From the cell containing the given text, extract its center point as [x, y] coordinate. 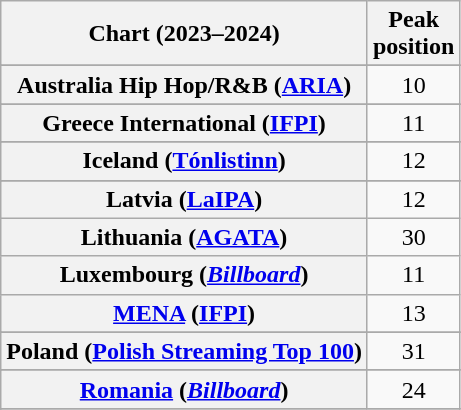
Greece International (IFPI) [184, 123]
Peakposition [413, 34]
Poland (Polish Streaming Top 100) [184, 351]
30 [413, 237]
MENA (IFPI) [184, 313]
Lithuania (AGATA) [184, 237]
31 [413, 351]
Romania (Billboard) [184, 389]
Iceland (Tónlistinn) [184, 161]
24 [413, 389]
Australia Hip Hop/R&B (ARIA) [184, 85]
Luxembourg (Billboard) [184, 275]
Latvia (LaIPA) [184, 199]
10 [413, 85]
13 [413, 313]
Chart (2023–2024) [184, 34]
